Provide the (X, Y) coordinate of the cell's center where the given text is located.  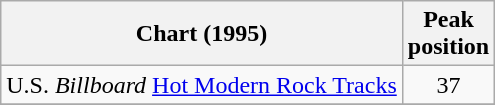
Peakposition (448, 34)
Chart (1995) (202, 34)
37 (448, 85)
U.S. Billboard Hot Modern Rock Tracks (202, 85)
